For the text-containing cell, return its midpoint in [X, Y] coordinate format. 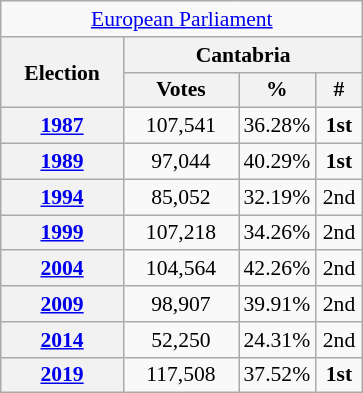
% [276, 90]
2009 [62, 304]
Election [62, 72]
2014 [62, 340]
1987 [62, 126]
1994 [62, 197]
1989 [62, 162]
85,052 [180, 197]
34.26% [276, 233]
1999 [62, 233]
Votes [180, 90]
37.52% [276, 375]
107,218 [180, 233]
2019 [62, 375]
117,508 [180, 375]
24.31% [276, 340]
107,541 [180, 126]
32.19% [276, 197]
42.26% [276, 269]
52,250 [180, 340]
104,564 [180, 269]
97,044 [180, 162]
2004 [62, 269]
Cantabria [242, 55]
European Parliament [182, 19]
36.28% [276, 126]
39.91% [276, 304]
98,907 [180, 304]
40.29% [276, 162]
# [339, 90]
